Identify which cell holds the provided text, then report its [X, Y] central coordinate. 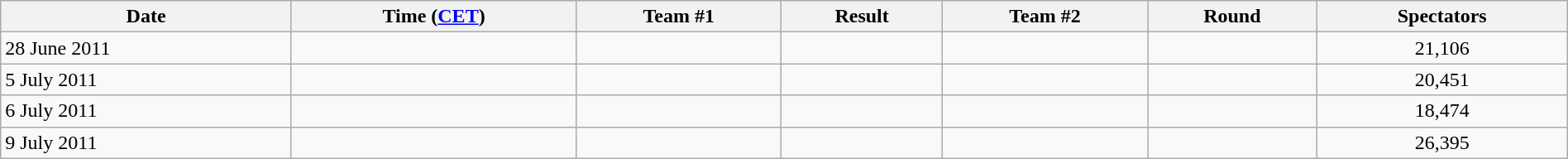
Spectators [1442, 17]
Team #1 [679, 17]
Result [862, 17]
Team #2 [1045, 17]
Time (CET) [433, 17]
5 July 2011 [146, 79]
28 June 2011 [146, 48]
18,474 [1442, 111]
26,395 [1442, 142]
Date [146, 17]
Round [1232, 17]
6 July 2011 [146, 111]
21,106 [1442, 48]
9 July 2011 [146, 142]
20,451 [1442, 79]
